Locate the cell with the specified text and output its [x, y] center coordinate. 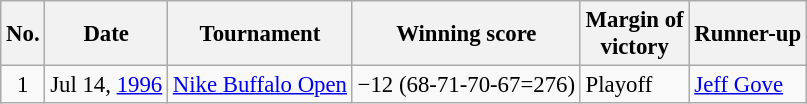
No. [23, 34]
Date [106, 34]
Winning score [466, 34]
Jul 14, 1996 [106, 85]
Runner-up [748, 34]
Tournament [260, 34]
−12 (68-71-70-67=276) [466, 85]
Nike Buffalo Open [260, 85]
Playoff [634, 85]
1 [23, 85]
Jeff Gove [748, 85]
Margin ofvictory [634, 34]
